Provide the [X, Y] coordinate of the cell's center where the given text is located.  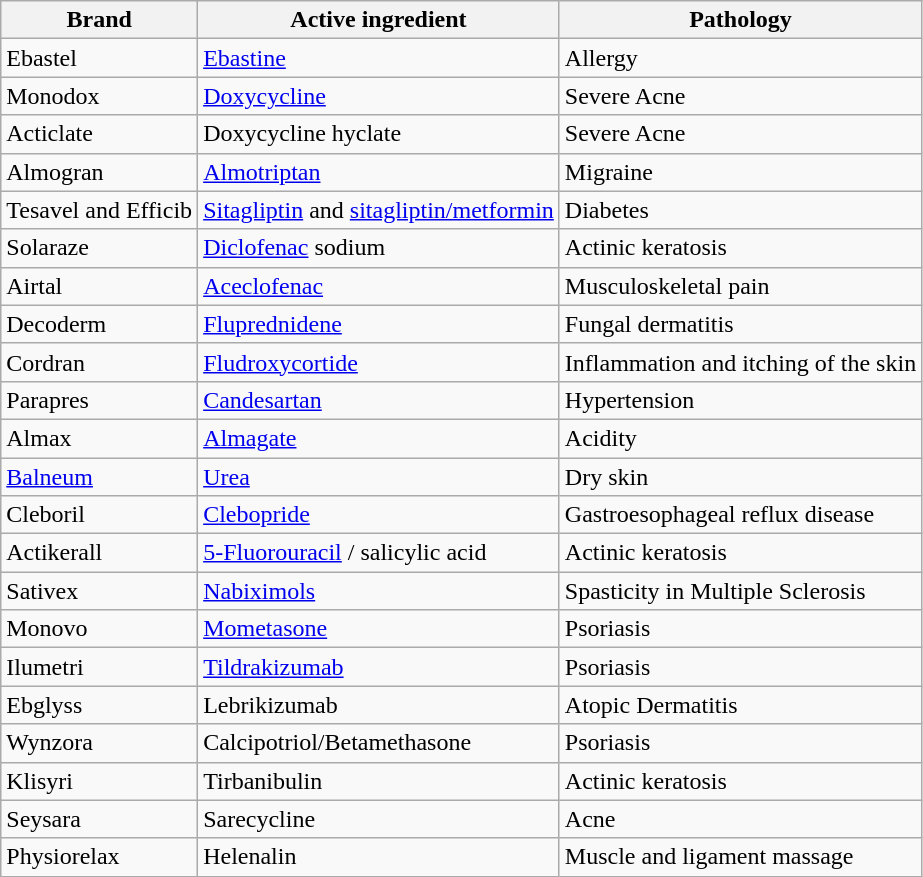
Ebastel [100, 58]
Tesavel and Efficib [100, 210]
Musculoskeletal pain [740, 286]
Candesartan [379, 400]
Ebglyss [100, 705]
Ilumetri [100, 667]
Sitagliptin and sitagliptin/metformin [379, 210]
Fluprednidene [379, 324]
Muscle and ligament massage [740, 857]
Brand [100, 20]
Allergy [740, 58]
Seysara [100, 819]
Wynzora [100, 743]
Tildrakizumab [379, 667]
Tirbanibulin [379, 781]
Monodox [100, 96]
Dry skin [740, 477]
Balneum [100, 477]
Clebopride [379, 515]
Spasticity in Multiple Sclerosis [740, 591]
Cleboril [100, 515]
Pathology [740, 20]
Klisyri [100, 781]
Gastroesophageal reflux disease [740, 515]
Urea [379, 477]
Almagate [379, 438]
Fludroxycortide [379, 362]
Cordran [100, 362]
Airtal [100, 286]
Hypertension [740, 400]
Monovo [100, 629]
Almotriptan [379, 172]
Migraine [740, 172]
Helenalin [379, 857]
Lebrikizumab [379, 705]
Sativex [100, 591]
Acne [740, 819]
Physiorelax [100, 857]
Diclofenac sodium [379, 248]
Aceclofenac [379, 286]
Almogran [100, 172]
Doxycycline hyclate [379, 134]
Decoderm [100, 324]
Inflammation and itching of the skin [740, 362]
Mometasone [379, 629]
Ebastine [379, 58]
Doxycycline [379, 96]
Active ingredient [379, 20]
Acticlate [100, 134]
Nabiximols [379, 591]
Parapres [100, 400]
Diabetes [740, 210]
Atopic Dermatitis [740, 705]
Solaraze [100, 248]
Fungal dermatitis [740, 324]
Calcipotriol/Betamethasone [379, 743]
Actikerall [100, 553]
Acidity [740, 438]
5-Fluorouracil / salicylic acid [379, 553]
Almax [100, 438]
Sarecycline [379, 819]
